Return the [x, y] coordinate for the center point of the cell that contains the specified text.  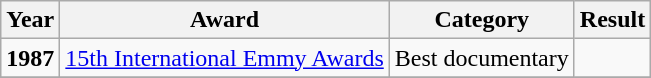
Award [224, 20]
Best documentary [482, 58]
15th International Emmy Awards [224, 58]
Category [482, 20]
Result [612, 20]
1987 [30, 58]
Year [30, 20]
